Provide the (X, Y) coordinate of the cell's center where the given text is located.  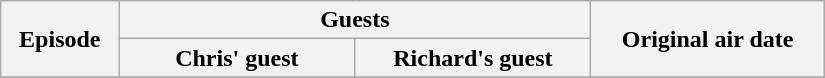
Episode (60, 39)
Original air date (708, 39)
Chris' guest (237, 58)
Guests (355, 20)
Richard's guest (473, 58)
